Extract the (x, y) coordinate from the center of the cell holding the provided text.  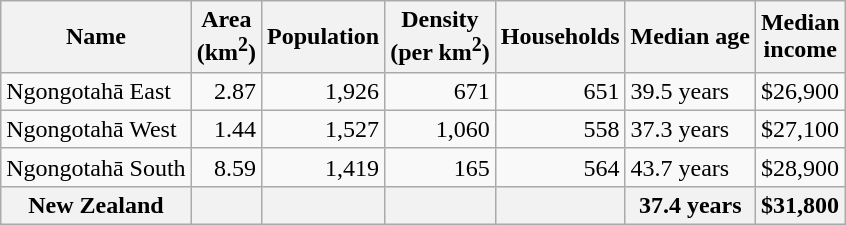
1,926 (324, 91)
$26,900 (800, 91)
$31,800 (800, 205)
Households (560, 37)
New Zealand (96, 205)
558 (560, 129)
1,060 (440, 129)
564 (560, 167)
37.3 years (690, 129)
Density(per km2) (440, 37)
Population (324, 37)
$27,100 (800, 129)
1.44 (226, 129)
37.4 years (690, 205)
$28,900 (800, 167)
165 (440, 167)
671 (440, 91)
Ngongotahā South (96, 167)
1,419 (324, 167)
39.5 years (690, 91)
Ngongotahā West (96, 129)
8.59 (226, 167)
43.7 years (690, 167)
1,527 (324, 129)
Area(km2) (226, 37)
Median age (690, 37)
Medianincome (800, 37)
Ngongotahā East (96, 91)
2.87 (226, 91)
651 (560, 91)
Name (96, 37)
